Pinpoint the cell where the given text exists, returning its (x, y) midpoint coordinate. 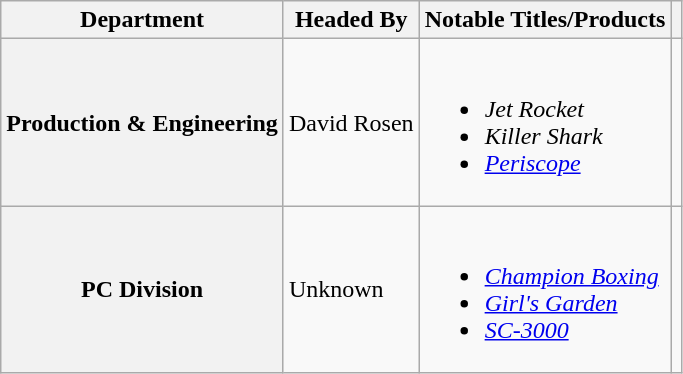
Unknown (351, 290)
PC Division (142, 290)
Production & Engineering (142, 122)
Champion BoxingGirl's GardenSC-3000 (545, 290)
Headed By (351, 20)
David Rosen (351, 122)
Notable Titles/Products (545, 20)
Jet RocketKiller SharkPeriscope (545, 122)
Department (142, 20)
